Search for the cell housing the specified text and yield its (X, Y) center coordinate. 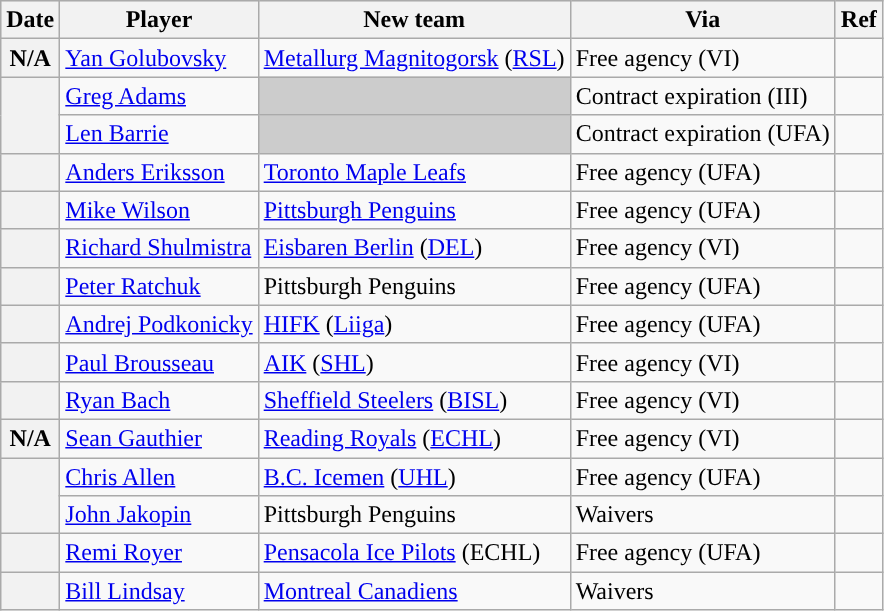
Chris Allen (159, 477)
Richard Shulmistra (159, 248)
Player (159, 20)
Andrej Podkonicky (159, 324)
Montreal Canadiens (414, 591)
B.C. Icemen (UHL) (414, 477)
Yan Golubovsky (159, 58)
Toronto Maple Leafs (414, 172)
Ref (858, 20)
Sean Gauthier (159, 438)
Mike Wilson (159, 210)
AIK (SHL) (414, 362)
Date (30, 20)
Ryan Bach (159, 400)
Eisbaren Berlin (DEL) (414, 248)
Len Barrie (159, 134)
Peter Ratchuk (159, 286)
Via (702, 20)
Contract expiration (UFA) (702, 134)
HIFK (Liiga) (414, 324)
Pensacola Ice Pilots (ECHL) (414, 553)
Metallurg Magnitogorsk (RSL) (414, 58)
Paul Brousseau (159, 362)
Greg Adams (159, 96)
Sheffield Steelers (BISL) (414, 400)
John Jakopin (159, 515)
Contract expiration (III) (702, 96)
New team (414, 20)
Bill Lindsay (159, 591)
Anders Eriksson (159, 172)
Reading Royals (ECHL) (414, 438)
Remi Royer (159, 553)
